Identify which cell holds the provided text, then report its (X, Y) central coordinate. 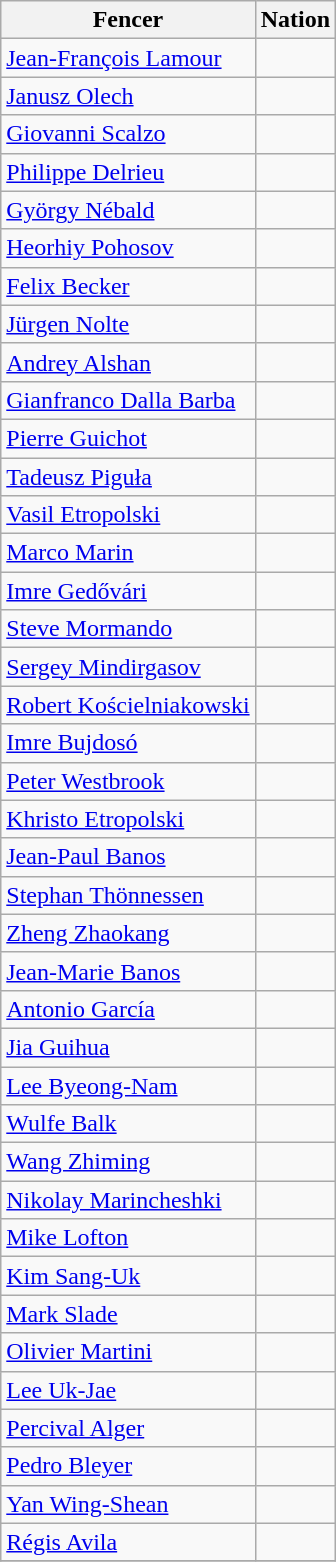
Jean-Paul Banos (128, 857)
Percival Alger (128, 1428)
Jürgen Nolte (128, 324)
Pierre Guichot (128, 438)
Philippe Delrieu (128, 172)
György Nébald (128, 210)
Steve Mormando (128, 629)
Wang Zhiming (128, 1162)
Mark Slade (128, 1314)
Pedro Bleyer (128, 1466)
Jia Guihua (128, 1047)
Heorhiy Pohosov (128, 248)
Zheng Zhaokang (128, 933)
Antonio García (128, 1009)
Mike Lofton (128, 1238)
Peter Westbrook (128, 781)
Jean-François Lamour (128, 58)
Lee Byeong-Nam (128, 1085)
Sergey Mindirgasov (128, 667)
Gianfranco Dalla Barba (128, 400)
Felix Becker (128, 286)
Tadeusz Piguła (128, 477)
Nikolay Marincheshki (128, 1200)
Robert Kościelniakowski (128, 705)
Jean-Marie Banos (128, 971)
Yan Wing-Shean (128, 1504)
Janusz Olech (128, 96)
Vasil Etropolski (128, 515)
Wulfe Balk (128, 1124)
Giovanni Scalzo (128, 134)
Lee Uk-Jae (128, 1390)
Khristo Etropolski (128, 819)
Marco Marin (128, 553)
Nation (295, 20)
Fencer (128, 20)
Régis Avila (128, 1542)
Kim Sang-Uk (128, 1276)
Olivier Martini (128, 1352)
Stephan Thönnessen (128, 895)
Imre Gedővári (128, 591)
Imre Bujdosó (128, 743)
Andrey Alshan (128, 362)
